Return (X, Y) of the center of cell containing provided text 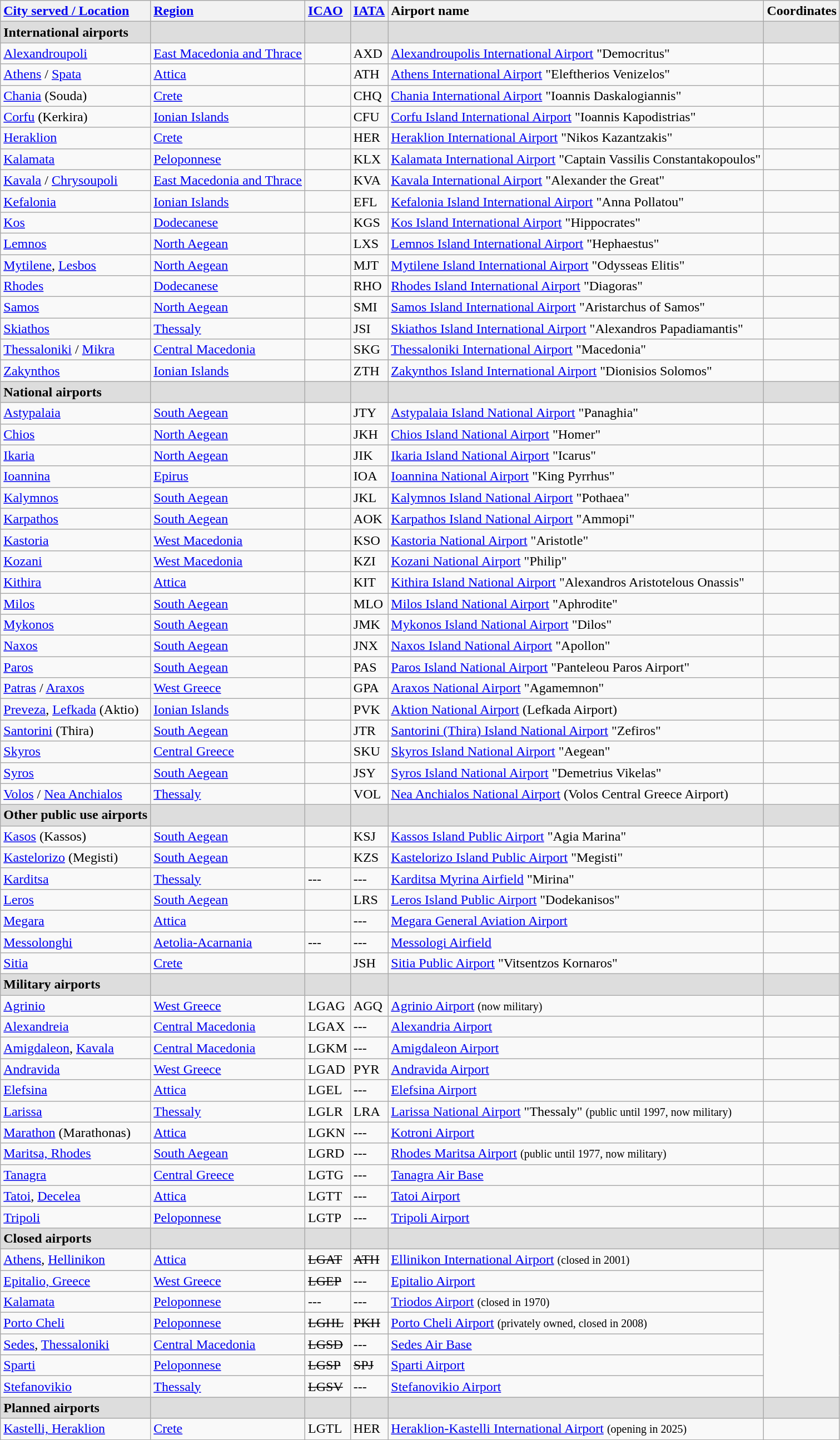
Chania International Airport "Ioannis Daskalogiannis" (576, 96)
SMI (369, 307)
Epirus (228, 476)
Samos Island International Airport "Aristarchus of Samos" (576, 307)
JMK (369, 625)
Stefanovikio Airport (576, 1387)
Tripoli Airport (576, 1217)
MLO (369, 603)
Corfu Island International Airport "Ioannis Kapodistrias" (576, 117)
LGAG (328, 1006)
KVA (369, 180)
KIT (369, 582)
PKH (369, 1323)
GPA (369, 688)
Ikaria (76, 455)
Andravida (76, 1069)
Heraklion International Airport "Nikos Kazantzakis" (576, 138)
Karpathos Island National Airport "Ammopi" (576, 519)
Syros Island National Airport "Demetrius Vikelas" (576, 773)
Tanagra (76, 1175)
Other public use airports (76, 815)
LGAD (328, 1069)
LGLR (328, 1111)
LGSD (328, 1344)
Skiathos (76, 329)
Paros (76, 667)
Agrinio (76, 1006)
Ioannina National Airport "King Pyrrhus" (576, 476)
Skiathos Island International Airport "Alexandros Papadiamantis" (576, 329)
Kastelorizo Island Public Airport "Megisti" (576, 857)
KSJ (369, 836)
Tripoli (76, 1217)
Kastelli, Heraklion (76, 1429)
Tatoi, Decelea (76, 1196)
JNX (369, 646)
Kos (76, 222)
IOA (369, 476)
Kalamata International Airport "Captain Vassilis Constantakopoulos" (576, 159)
LGTP (328, 1217)
JSH (369, 964)
KGS (369, 222)
Kalymnos Island National Airport "Pothaea" (576, 498)
CHQ (369, 96)
Megara General Aviation Airport (576, 921)
Maritsa, Rhodes (76, 1154)
Astypalaia (76, 413)
Coordinates (802, 11)
Alexandria Airport (576, 1027)
JSY (369, 773)
Amigdaleon Airport (576, 1048)
KSO (369, 540)
Preveza, Lefkada (Aktio) (76, 709)
Milos (76, 603)
Sparti (76, 1365)
Zakynthos Island International Airport "Dionisios Solomos" (576, 371)
KZI (369, 561)
Larissa National Airport "Thessaly" (public until 1997, now military) (576, 1111)
Kozani (76, 561)
LGTT (328, 1196)
Santorini (Thira) Island National Airport "Zefiros" (576, 731)
Epitalio, Greece (76, 1280)
Stefanovikio (76, 1387)
MJT (369, 265)
Kozani National Airport "Philip" (576, 561)
AGQ (369, 1006)
Sitia Public Airport "Vitsentzos Kornaros" (576, 964)
Skyros Island National Airport "Aegean" (576, 752)
Porto Cheli Airport (privately owned, closed in 2008) (576, 1323)
Patras / Araxos (76, 688)
Karditsa Myrina Airfield "Mirina" (576, 878)
ICAO (328, 11)
IATA (369, 11)
Kos Island International Airport "Hippocrates" (576, 222)
LGTL (328, 1429)
VOL (369, 794)
Athens International Airport "Eleftherios Venizelos" (576, 75)
Volos / Nea Anchialos (76, 794)
Aetolia-Acarnania (228, 942)
LGSP (328, 1365)
Mytilene, Lesbos (76, 265)
LGHL (328, 1323)
Kastoria National Airport "Aristotle" (576, 540)
LGAX (328, 1027)
LXS (369, 244)
Elefsina (76, 1090)
Heraklion-Kastelli International Airport (opening in 2025) (576, 1429)
LGAT (328, 1259)
CFU (369, 117)
Closed airports (76, 1238)
SKU (369, 752)
Epitalio Airport (576, 1280)
Kastoria (76, 540)
Chios Island National Airport "Homer" (576, 434)
Chania (Souda) (76, 96)
LRA (369, 1111)
Region (228, 11)
Alexandroupolis International Airport "Democritus" (576, 53)
Santorini (Thira) (76, 731)
Milos Island National Airport "Aphrodite" (576, 603)
International airports (76, 32)
ZTH (369, 371)
Military airports (76, 985)
Athens / Spata (76, 75)
Skyros (76, 752)
Karditsa (76, 878)
Mykonos (76, 625)
LGEP (328, 1280)
Syros (76, 773)
SKG (369, 350)
Triodos Airport (closed in 1970) (576, 1302)
AOK (369, 519)
Megara (76, 921)
Ellinikon International Airport (closed in 2001) (576, 1259)
LGRD (328, 1154)
Alexandroupoli (76, 53)
Tanagra Air Base (576, 1175)
PAS (369, 667)
Kavala International Airport "Alexander the Great" (576, 180)
Kalymnos (76, 498)
Rhodes (76, 286)
Kefalonia (76, 201)
Elefsina Airport (576, 1090)
Mykonos Island National Airport "Dilos" (576, 625)
Araxos National Airport "Agamemnon" (576, 688)
Athens, Hellinikon (76, 1259)
Airport name (576, 11)
Zakynthos (76, 371)
Sitia (76, 964)
Corfu (Kerkira) (76, 117)
Planned airports (76, 1408)
Tatoi Airport (576, 1196)
Paros Island National Airport "Panteleou Paros Airport" (576, 667)
LGKN (328, 1133)
LGKM (328, 1048)
Kassos Island Public Airport "Agia Marina" (576, 836)
Naxos Island National Airport "Apollon" (576, 646)
Heraklion (76, 138)
City served / Location (76, 11)
Thessaloniki / Mikra (76, 350)
Leros Island Public Airport "Dodekanisos" (576, 900)
Messolonghi (76, 942)
Ioannina (76, 476)
Ikaria Island National Airport "Icarus" (576, 455)
Kefalonia Island International Airport "Anna Pollatou" (576, 201)
Agrinio Airport (now military) (576, 1006)
JTY (369, 413)
PVK (369, 709)
Kithira (76, 582)
Leros (76, 900)
Porto Cheli (76, 1323)
SPJ (369, 1365)
Chios (76, 434)
JTR (369, 731)
Sedes Air Base (576, 1344)
JKL (369, 498)
Marathon (Marathonas) (76, 1133)
JIK (369, 455)
KZS (369, 857)
LRS (369, 900)
Andravida Airport (576, 1069)
PYR (369, 1069)
KLX (369, 159)
RHO (369, 286)
Naxos (76, 646)
LGTG (328, 1175)
Karpathos (76, 519)
Astypalaia Island National Airport "Panaghia" (576, 413)
Sparti Airport (576, 1365)
JKH (369, 434)
Amigdaleon, Kavala (76, 1048)
Lemnos Island International Airport "Hephaestus" (576, 244)
Kotroni Airport (576, 1133)
LGEL (328, 1090)
Messologi Airfield (576, 942)
Kastelorizo (Megisti) (76, 857)
Aktion National Airport (Lefkada Airport) (576, 709)
Larissa (76, 1111)
Rhodes Island International Airport "Diagoras" (576, 286)
Nea Anchialos National Airport (Volos Central Greece Airport) (576, 794)
National airports (76, 392)
EFL (369, 201)
Mytilene Island International Airport "Odysseas Elitis" (576, 265)
Alexandreia (76, 1027)
Thessaloniki International Airport "Macedonia" (576, 350)
Kavala / Chrysoupoli (76, 180)
JSI (369, 329)
Kasos (Kassos) (76, 836)
Sedes, Thessaloniki (76, 1344)
Kithira Island National Airport "Alexandros Aristotelous Onassis" (576, 582)
Lemnos (76, 244)
LGSV (328, 1387)
Rhodes Maritsa Airport (public until 1977, now military) (576, 1154)
AXD (369, 53)
Samos (76, 307)
